Provide the [x, y] coordinate of the cell's center where the given text is located.  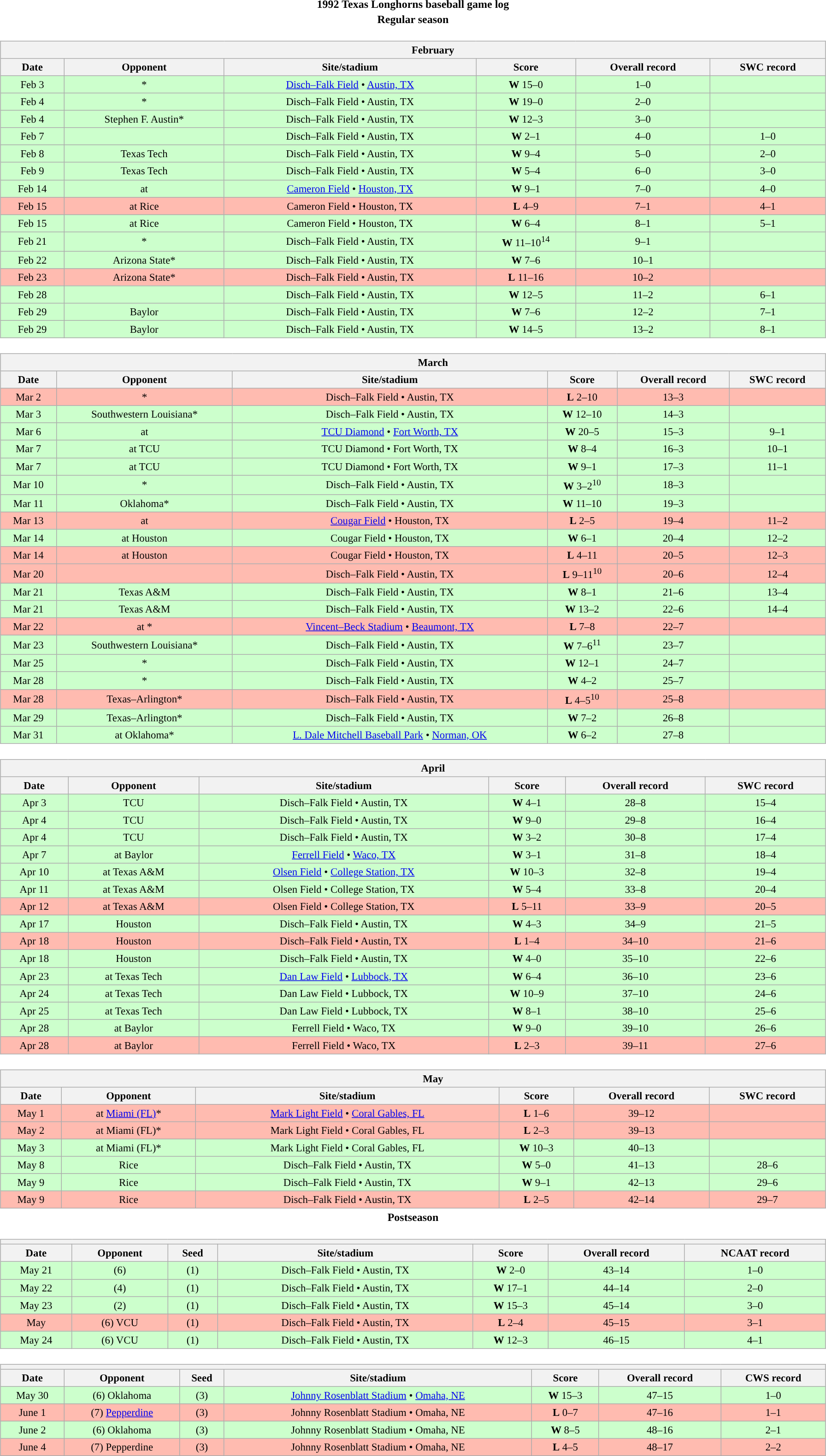
Apr 24 [34, 993]
Mar 10 [29, 485]
L 2–10 [582, 397]
W 4–1 [527, 803]
27–6 [765, 1045]
W 13–2 [582, 609]
L 4–5 [566, 1447]
14–4 [777, 609]
12–4 [777, 573]
35–10 [635, 959]
30–8 [635, 837]
W 11–10 [582, 503]
25–8 [673, 699]
39–12 [642, 1113]
29–7 [767, 1200]
W 14–5 [526, 329]
L 1–6 [537, 1113]
May 1 [31, 1113]
April [413, 768]
May 30 [32, 1395]
May 22 [36, 1288]
11–1 [777, 466]
19–3 [673, 503]
Mar 6 [29, 432]
33–9 [635, 907]
Feb 22 [32, 260]
Apr 10 [34, 872]
W 4–3 [527, 924]
10–2 [643, 277]
L 4–11 [582, 555]
W 3–210 [582, 485]
W 6–2 [582, 735]
Mar 11 [29, 503]
at Oklahoma* [144, 735]
Mar 25 [29, 663]
L 7–8 [582, 627]
28–6 [767, 1165]
Mar 31 [29, 735]
May 21 [36, 1270]
Mar 20 [29, 573]
Feb 3 [32, 84]
W 7–611 [582, 645]
W 6–1 [582, 538]
45–15 [616, 1322]
L 5–11 [527, 907]
13–4 [777, 592]
39–13 [642, 1131]
W 12–5 [526, 295]
22–7 [673, 627]
W 4–0 [527, 959]
W 3–2 [527, 837]
(2) [120, 1305]
23–6 [765, 976]
Mar 13 [29, 520]
W 10–9 [527, 993]
May 3 [31, 1148]
L 4–9 [526, 206]
Feb 28 [32, 295]
Apr 7 [34, 855]
6–1 [768, 295]
Feb 14 [32, 189]
W 11–1014 [526, 242]
24–6 [765, 993]
L 9–1110 [582, 573]
June 4 [32, 1447]
May 23 [36, 1305]
L 4–510 [582, 699]
May 24 [36, 1340]
Apr 25 [34, 1011]
24–7 [673, 663]
W 12–1 [582, 663]
NCAAT record [755, 1253]
15–3 [673, 432]
16–4 [765, 820]
W 2–1 [526, 136]
36–10 [635, 976]
17–3 [673, 466]
Mar 3 [29, 414]
39–11 [635, 1045]
25–6 [765, 1011]
Mar 22 [29, 627]
L 2–4 [511, 1322]
40–13 [642, 1148]
Mar 23 [29, 645]
W 19–0 [526, 102]
47–16 [660, 1413]
Feb 7 [32, 136]
W 2–0 [511, 1270]
Oklahoma* [144, 503]
2–2 [773, 1447]
46–15 [616, 1340]
23–7 [673, 645]
29–6 [767, 1183]
Feb 9 [32, 171]
(4) [120, 1288]
41–13 [642, 1165]
Feb 21 [32, 242]
6–0 [643, 171]
3–1 [755, 1322]
39–10 [635, 1028]
7–0 [643, 189]
L 11–16 [526, 277]
16–3 [673, 449]
at * [144, 627]
W 17–1 [511, 1288]
W 9–4 [526, 154]
W 12–10 [582, 414]
Apr 17 [34, 924]
5–1 [768, 223]
Feb 8 [32, 154]
Feb 23 [32, 277]
February [413, 50]
Mar 2 [29, 397]
29–8 [635, 820]
44–14 [616, 1288]
25–7 [673, 681]
Stephen F. Austin* [144, 119]
32–8 [635, 872]
28–8 [635, 803]
42–14 [642, 1200]
March [413, 362]
21–5 [765, 924]
17–4 [765, 837]
L 0–7 [566, 1413]
L 1–4 [527, 941]
1–1 [773, 1413]
27–8 [673, 735]
48–16 [660, 1430]
38–10 [635, 1011]
June 2 [32, 1430]
W 8–4 [582, 449]
45–14 [616, 1305]
12–3 [777, 555]
18–4 [765, 855]
W 5–0 [537, 1165]
May 2 [31, 1131]
14–3 [673, 414]
37–10 [635, 993]
W 8–5 [566, 1430]
May 8 [31, 1165]
31–8 [635, 855]
26–8 [673, 718]
W 4–2 [582, 681]
W 7–2 [582, 718]
13–3 [673, 397]
47–15 [660, 1395]
43–14 [616, 1270]
15–4 [765, 803]
L. Dale Mitchell Baseball Park • Norman, OK [390, 735]
13–2 [643, 329]
Apr 3 [34, 803]
Apr 12 [34, 907]
W 3–1 [527, 855]
Vincent–Beck Stadium • Beaumont, TX [390, 627]
34–10 [635, 941]
5–0 [643, 154]
26–6 [765, 1028]
33–8 [635, 890]
(6) [120, 1270]
Apr 11 [34, 890]
34–9 [635, 924]
48–17 [660, 1447]
Mar 29 [29, 718]
18–3 [673, 485]
CWS record [773, 1378]
2–1 [773, 1430]
June 1 [32, 1413]
20–6 [673, 573]
W 15–0 [526, 84]
W 20–5 [582, 432]
42–13 [642, 1183]
Apr 23 [34, 976]
